Search for the cell housing the specified text and yield its (x, y) center coordinate. 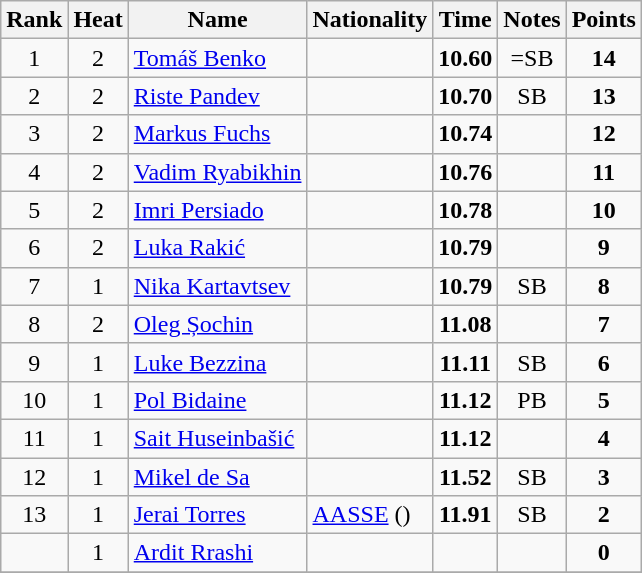
11.08 (466, 324)
Mikel de Sa (218, 477)
10.76 (466, 172)
10.78 (466, 210)
Markus Fuchs (218, 134)
10.60 (466, 58)
Time (466, 20)
PB (532, 400)
0 (604, 553)
10.74 (466, 134)
Points (604, 20)
Luke Bezzina (218, 362)
Oleg Șochin (218, 324)
Ardit Rrashi (218, 553)
10.70 (466, 96)
Notes (532, 20)
=SB (532, 58)
11.11 (466, 362)
Nika Kartavtsev (218, 286)
11.52 (466, 477)
Nationality (370, 20)
Riste Pandev (218, 96)
Imri Persiado (218, 210)
Heat (98, 20)
Vadim Ryabikhin (218, 172)
Name (218, 20)
Rank (34, 20)
Pol Bidaine (218, 400)
Tomáš Benko (218, 58)
AASSE () (370, 515)
11.91 (466, 515)
Jerai Torres (218, 515)
Sait Huseinbašić (218, 438)
Luka Rakić (218, 248)
14 (604, 58)
